Search for the cell housing the specified text and yield its (x, y) center coordinate. 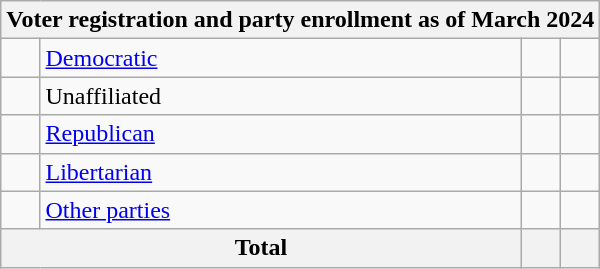
Democratic (280, 58)
Republican (280, 134)
Libertarian (280, 172)
Unaffiliated (280, 96)
Other parties (280, 210)
Total (262, 248)
Voter registration and party enrollment as of March 2024 (300, 20)
